Pinpoint the cell where the given text exists, returning its (X, Y) midpoint coordinate. 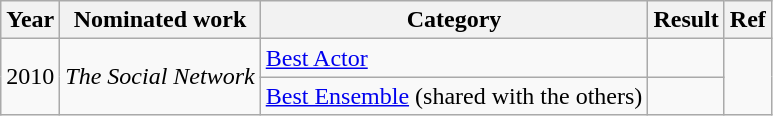
Nominated work (160, 20)
Best Actor (454, 58)
Best Ensemble (shared with the others) (454, 96)
Category (454, 20)
The Social Network (160, 77)
Result (686, 20)
2010 (30, 77)
Year (30, 20)
Ref (748, 20)
